Find where the given text appears and provide that cell's center as [X, Y] coordinate. 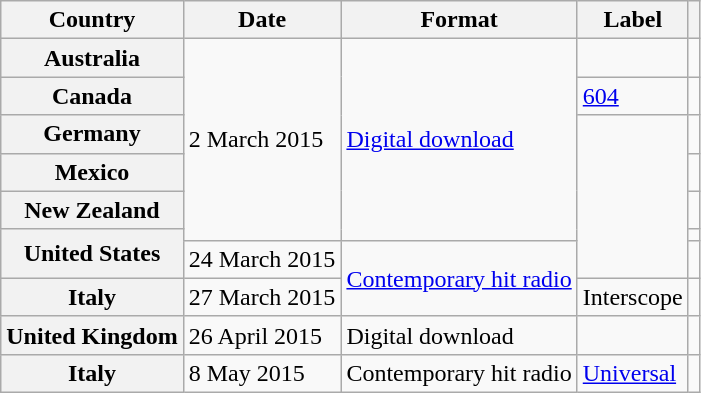
Interscope [632, 297]
8 May 2015 [262, 373]
26 April 2015 [262, 335]
Universal [632, 373]
United Kingdom [92, 335]
Label [632, 20]
24 March 2015 [262, 259]
2 March 2015 [262, 140]
Format [459, 20]
Australia [92, 58]
604 [632, 96]
Country [92, 20]
Canada [92, 96]
Date [262, 20]
United States [92, 254]
Germany [92, 134]
New Zealand [92, 210]
27 March 2015 [262, 297]
Mexico [92, 172]
